Extract the (X, Y) coordinate from the center of the cell holding the provided text.  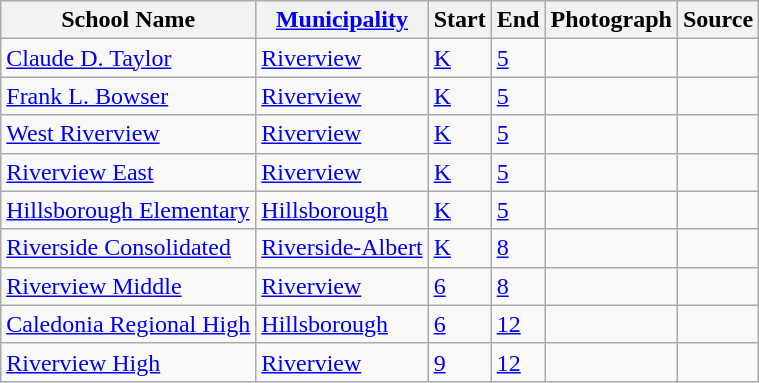
Riverview Middle (128, 286)
Caledonia Regional High (128, 324)
9 (460, 362)
West Riverview (128, 134)
Photograph (611, 20)
Riverview East (128, 172)
Source (718, 20)
Riverside-Albert (342, 248)
Hillsborough Elementary (128, 210)
Frank L. Bowser (128, 96)
Start (460, 20)
Claude D. Taylor (128, 58)
School Name (128, 20)
Riverview High (128, 362)
Municipality (342, 20)
Riverside Consolidated (128, 248)
End (518, 20)
